Scan for the cell matching the given text and deliver its (X, Y) coordinate at center. 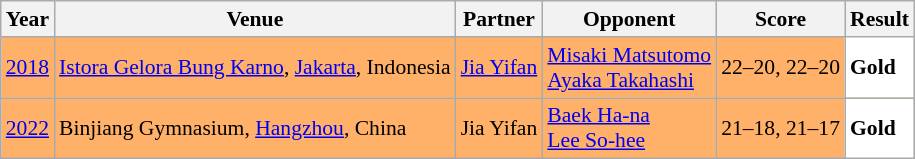
Opponent (629, 19)
Result (880, 19)
Misaki Matsutomo Ayaka Takahashi (629, 68)
22–20, 22–20 (780, 68)
2022 (28, 128)
2018 (28, 68)
21–18, 21–17 (780, 128)
Year (28, 19)
Binjiang Gymnasium, Hangzhou, China (255, 128)
Istora Gelora Bung Karno, Jakarta, Indonesia (255, 68)
Baek Ha-na Lee So-hee (629, 128)
Venue (255, 19)
Partner (500, 19)
Score (780, 19)
